Return (x, y) of the center of cell containing provided text 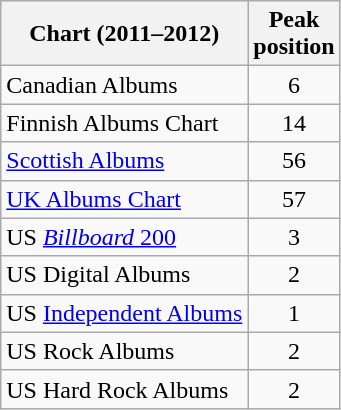
Finnish Albums Chart (124, 123)
3 (294, 237)
Canadian Albums (124, 85)
14 (294, 123)
57 (294, 199)
US Independent Albums (124, 313)
US Digital Albums (124, 275)
UK Albums Chart (124, 199)
Peakposition (294, 34)
1 (294, 313)
6 (294, 85)
US Hard Rock Albums (124, 389)
US Rock Albums (124, 351)
Chart (2011–2012) (124, 34)
US Billboard 200 (124, 237)
Scottish Albums (124, 161)
56 (294, 161)
